Search for the cell housing the specified text and yield its [X, Y] center coordinate. 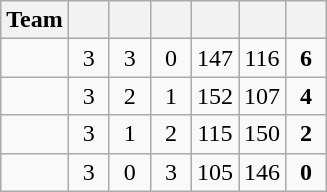
147 [214, 58]
146 [262, 172]
107 [262, 96]
152 [214, 96]
6 [306, 58]
4 [306, 96]
115 [214, 134]
105 [214, 172]
Team [35, 20]
150 [262, 134]
116 [262, 58]
